Extract the [x, y] coordinate from the center of the cell holding the provided text.  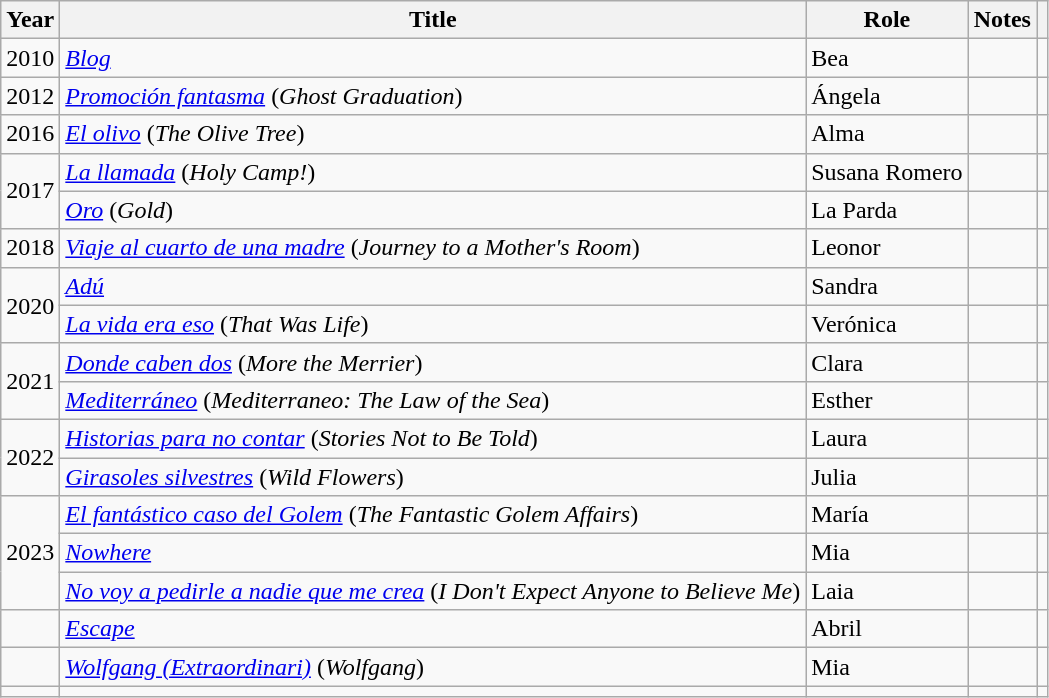
Oro (Gold) [433, 210]
María [887, 515]
2023 [30, 553]
2021 [30, 381]
Leonor [887, 248]
Susana Romero [887, 172]
2016 [30, 134]
2017 [30, 191]
2022 [30, 457]
Alma [887, 134]
Bea [887, 58]
Mediterráneo (Mediterraneo: The Law of the Sea) [433, 400]
Adú [433, 286]
2012 [30, 96]
Laia [887, 591]
Notes [1002, 20]
Abril [887, 629]
Wolfgang (Extraordinari) (Wolfgang) [433, 667]
Julia [887, 477]
Promoción fantasma (Ghost Graduation) [433, 96]
Girasoles silvestres (Wild Flowers) [433, 477]
Verónica [887, 324]
Nowhere [433, 553]
El fantástico caso del Golem (The Fantastic Golem Affairs) [433, 515]
2010 [30, 58]
La llamada (Holy Camp!) [433, 172]
Clara [887, 362]
Escape [433, 629]
Sandra [887, 286]
Role [887, 20]
Historias para no contar (Stories Not to Be Told) [433, 438]
Laura [887, 438]
Donde caben dos (More the Merrier) [433, 362]
2018 [30, 248]
El olivo (The Olive Tree) [433, 134]
2020 [30, 305]
Ángela [887, 96]
Viaje al cuarto de una madre (Journey to a Mother's Room) [433, 248]
Blog [433, 58]
Year [30, 20]
La vida era eso (That Was Life) [433, 324]
La Parda [887, 210]
Title [433, 20]
Esther [887, 400]
No voy a pedirle a nadie que me crea (I Don't Expect Anyone to Believe Me) [433, 591]
